Return (X, Y) of the center of cell containing provided text 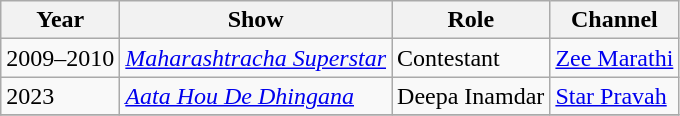
2023 (60, 96)
Channel (614, 20)
Show (256, 20)
Star Pravah (614, 96)
Maharashtracha Superstar (256, 58)
Deepa Inamdar (471, 96)
Contestant (471, 58)
Zee Marathi (614, 58)
Year (60, 20)
Role (471, 20)
Aata Hou De Dhingana (256, 96)
2009–2010 (60, 58)
